Capture the cell that displays the provided text and extract its (X, Y) central coordinate. 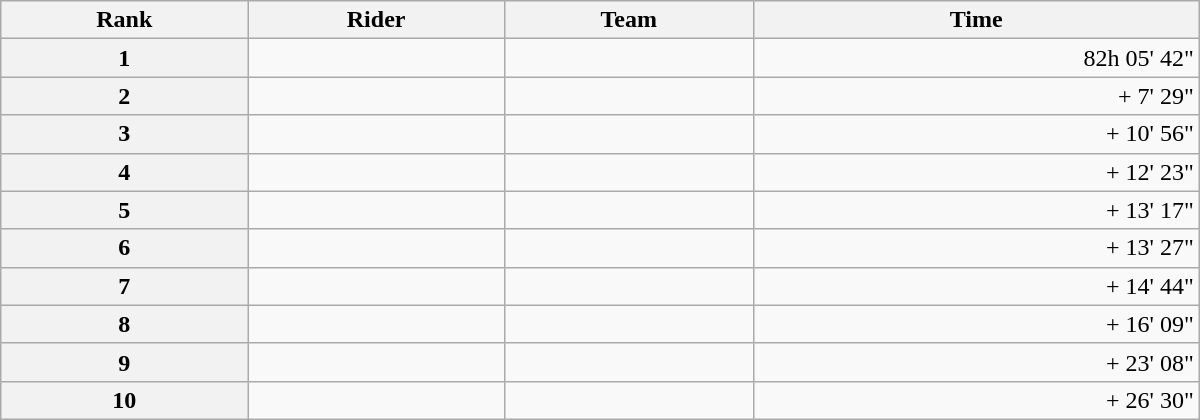
5 (124, 210)
+ 13' 17" (976, 210)
2 (124, 96)
+ 16' 09" (976, 324)
8 (124, 324)
Time (976, 20)
3 (124, 134)
+ 14' 44" (976, 286)
+ 13' 27" (976, 248)
82h 05' 42" (976, 58)
+ 10' 56" (976, 134)
+ 12' 23" (976, 172)
Team (628, 20)
9 (124, 362)
+ 7' 29" (976, 96)
6 (124, 248)
Rider (376, 20)
10 (124, 400)
7 (124, 286)
Rank (124, 20)
4 (124, 172)
1 (124, 58)
+ 26' 30" (976, 400)
+ 23' 08" (976, 362)
